From the cell containing the given text, extract its center point as (X, Y) coordinate. 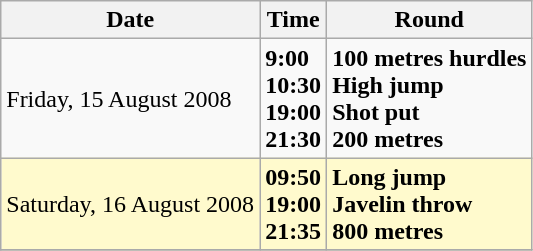
09:5019:0021:35 (294, 204)
Long jumpJavelin throw800 metres (430, 204)
Round (430, 20)
Time (294, 20)
9:0010:3019:0021:30 (294, 98)
Saturday, 16 August 2008 (130, 204)
100 metres hurdlesHigh jumpShot put200 metres (430, 98)
Friday, 15 August 2008 (130, 98)
Date (130, 20)
